From the cell containing the given text, extract its center point as [x, y] coordinate. 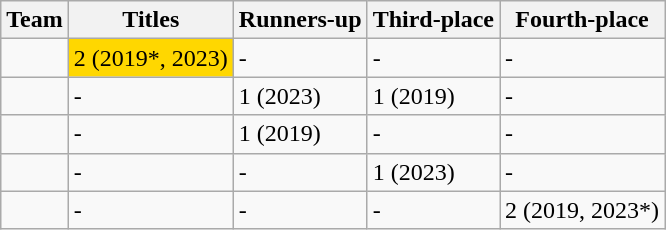
2 (2019*, 2023) [150, 58]
Runners-up [300, 20]
Fourth-place [582, 20]
Team [35, 20]
Titles [150, 20]
Third-place [433, 20]
2 (2019, 2023*) [582, 210]
